Return [X, Y] of the center of cell containing provided text 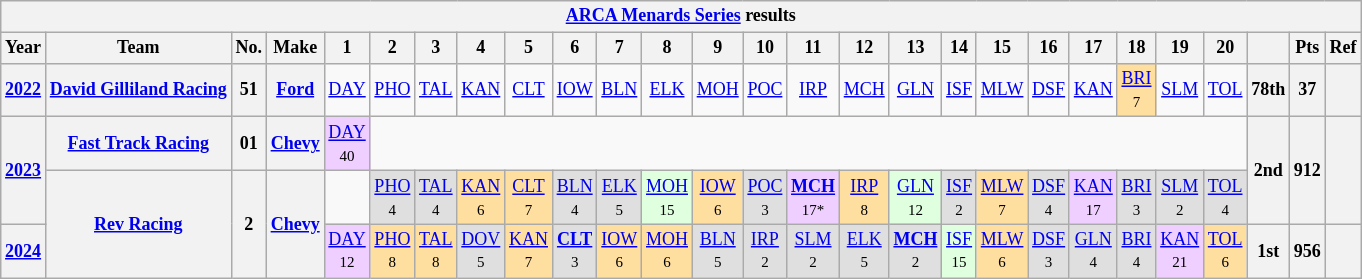
IRP8 [864, 197]
Year [24, 48]
TOL4 [1224, 197]
14 [960, 48]
DOV5 [481, 251]
MOH [718, 90]
IRP2 [765, 251]
KAN7 [529, 251]
CLT [529, 90]
IOW [574, 90]
MCH [864, 90]
Make [295, 48]
BRI3 [1136, 197]
18 [1136, 48]
No. [248, 48]
19 [1180, 48]
ISF [960, 90]
DAY12 [347, 251]
PHO [392, 90]
MCH2 [916, 251]
Fast Track Racing [138, 144]
SLM [1180, 90]
DSF [1049, 90]
15 [1002, 48]
11 [814, 48]
GLN4 [1093, 251]
912 [1308, 170]
TAL [436, 90]
12 [864, 48]
2024 [24, 251]
78th [1268, 90]
16 [1049, 48]
POC3 [765, 197]
CLT7 [529, 197]
37 [1308, 90]
20 [1224, 48]
3 [436, 48]
Ford [295, 90]
BRI7 [1136, 90]
TOL6 [1224, 251]
PHO8 [392, 251]
GLN [916, 90]
2023 [24, 170]
1 [347, 48]
Rev Racing [138, 224]
Team [138, 48]
17 [1093, 48]
DAY [347, 90]
ISF15 [960, 251]
5 [529, 48]
DSF3 [1049, 251]
ISF2 [960, 197]
1st [1268, 251]
Pts [1308, 48]
MLW6 [1002, 251]
6 [574, 48]
KAN21 [1180, 251]
01 [248, 144]
ELK [668, 90]
David Gilliland Racing [138, 90]
KAN6 [481, 197]
7 [620, 48]
51 [248, 90]
MOH6 [668, 251]
ARCA Menards Series results [681, 16]
TOL [1224, 90]
MLW7 [1002, 197]
GLN12 [916, 197]
2022 [24, 90]
BLN5 [718, 251]
MCH17* [814, 197]
10 [765, 48]
Ref [1343, 48]
2nd [1268, 170]
BLN4 [574, 197]
DAY40 [347, 144]
4 [481, 48]
BRI4 [1136, 251]
8 [668, 48]
13 [916, 48]
MLW [1002, 90]
TAL8 [436, 251]
IRP [814, 90]
956 [1308, 251]
9 [718, 48]
POC [765, 90]
KAN17 [1093, 197]
BLN [620, 90]
MOH15 [668, 197]
TAL4 [436, 197]
PHO4 [392, 197]
DSF4 [1049, 197]
CLT3 [574, 251]
